Pinpoint the cell where the given text exists, returning its (X, Y) midpoint coordinate. 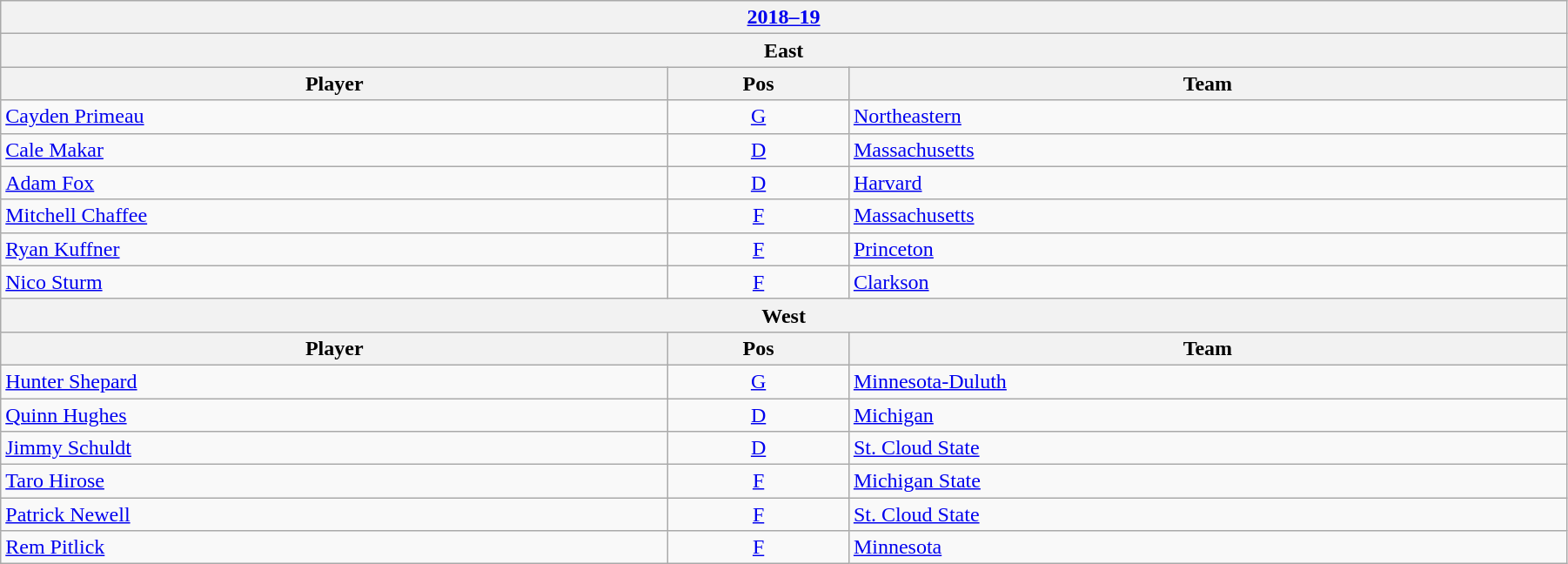
Jimmy Schuldt (334, 448)
Hunter Shepard (334, 381)
Northeastern (1208, 117)
West (784, 315)
Princeton (1208, 249)
Taro Hirose (334, 481)
Mitchell Chaffee (334, 216)
Ryan Kuffner (334, 249)
Minnesota (1208, 547)
Michigan State (1208, 481)
Patrick Newell (334, 514)
East (784, 50)
Adam Fox (334, 183)
Cale Makar (334, 150)
Rem Pitlick (334, 547)
Harvard (1208, 183)
Quinn Hughes (334, 415)
Michigan (1208, 415)
Minnesota-Duluth (1208, 381)
2018–19 (784, 17)
Nico Sturm (334, 282)
Cayden Primeau (334, 117)
Clarkson (1208, 282)
